From the cell containing the given text, extract its center point as (X, Y) coordinate. 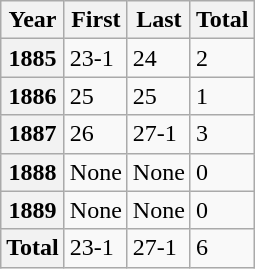
26 (96, 134)
Year (33, 20)
2 (222, 58)
1886 (33, 96)
1885 (33, 58)
1889 (33, 210)
Last (158, 20)
1887 (33, 134)
First (96, 20)
3 (222, 134)
1 (222, 96)
24 (158, 58)
1888 (33, 172)
6 (222, 248)
